Output the [X, Y] coordinate of the center of the cell containing the given text.  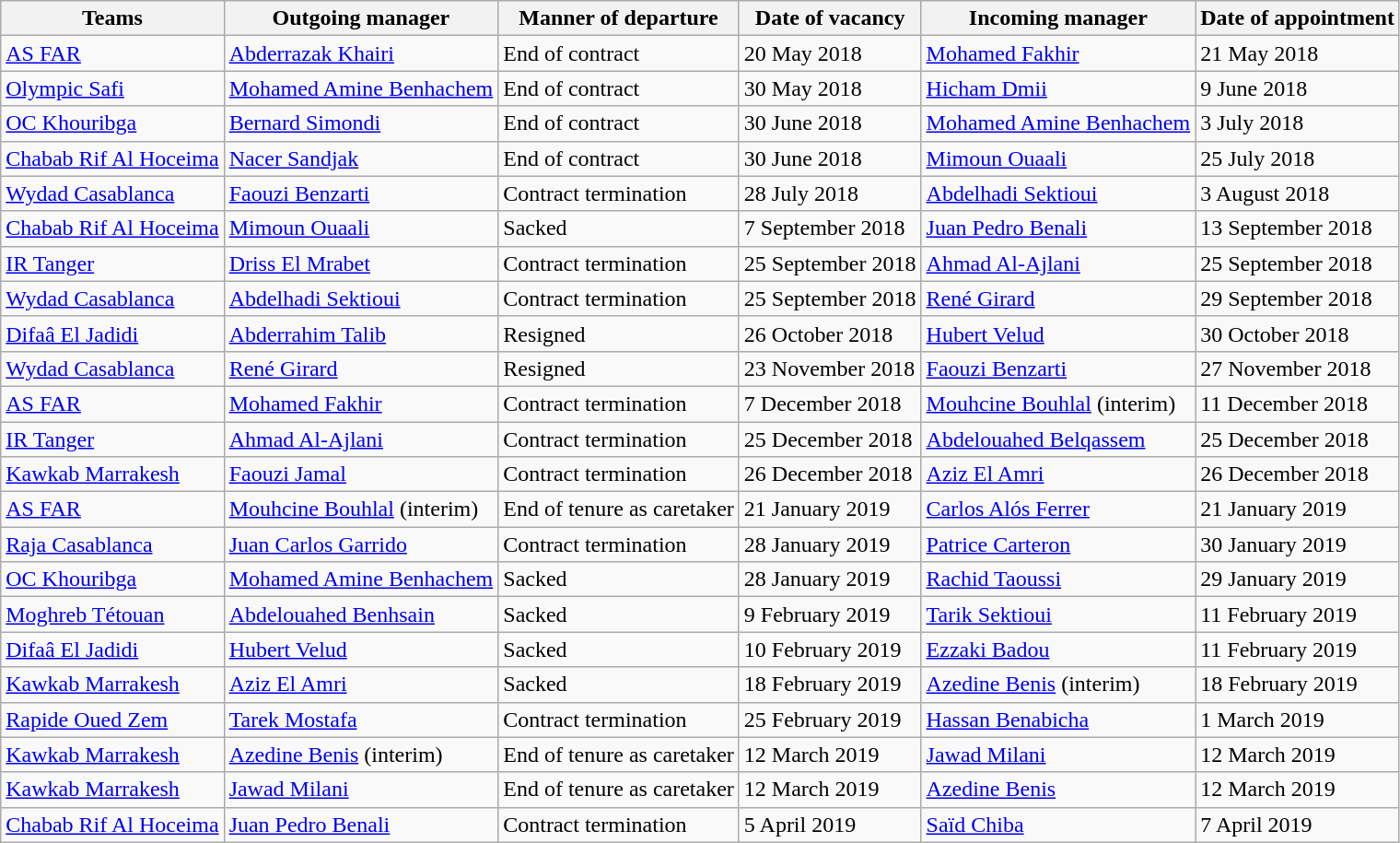
30 October 2018 [1298, 334]
25 February 2019 [830, 720]
28 July 2018 [830, 193]
Saïd Chiba [1058, 825]
Date of appointment [1298, 18]
Ezzaki Badou [1058, 650]
13 September 2018 [1298, 228]
29 January 2019 [1298, 580]
29 September 2018 [1298, 299]
30 January 2019 [1298, 544]
23 November 2018 [830, 369]
Outgoing manager [361, 18]
21 May 2018 [1298, 53]
Tarek Mostafa [361, 720]
9 June 2018 [1298, 88]
27 November 2018 [1298, 369]
7 April 2019 [1298, 825]
Incoming manager [1058, 18]
Azedine Benis [1058, 790]
Nacer Sandjak [361, 158]
9 February 2019 [830, 615]
Tarik Sektioui [1058, 615]
Abderrahim Talib [361, 334]
Date of vacancy [830, 18]
20 May 2018 [830, 53]
Faouzi Jamal [361, 474]
Abdelouahed Belqassem [1058, 439]
Teams [112, 18]
Bernard Simondi [361, 123]
5 April 2019 [830, 825]
7 December 2018 [830, 404]
30 May 2018 [830, 88]
10 February 2019 [830, 650]
25 July 2018 [1298, 158]
Juan Carlos Garrido [361, 544]
11 December 2018 [1298, 404]
26 October 2018 [830, 334]
1 March 2019 [1298, 720]
7 September 2018 [830, 228]
Abdelouahed Benhsain [361, 615]
Manner of departure [619, 18]
Patrice Carteron [1058, 544]
Hicham Dmii [1058, 88]
Rachid Taoussi [1058, 580]
Hassan Benabicha [1058, 720]
Raja Casablanca [112, 544]
Driss El Mrabet [361, 263]
Abderrazak Khairi [361, 53]
3 July 2018 [1298, 123]
Moghreb Tétouan [112, 615]
3 August 2018 [1298, 193]
Carlos Alós Ferrer [1058, 509]
Rapide Oued Zem [112, 720]
Olympic Safi [112, 88]
